For the text-containing cell, return its midpoint in [X, Y] coordinate format. 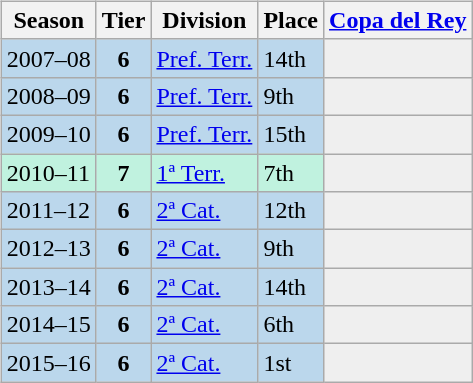
1ª Terr. [204, 173]
12th [291, 211]
2008–09 [48, 96]
2015–16 [48, 363]
Division [204, 20]
2010–11 [48, 173]
15th [291, 134]
Tier [124, 20]
Place [291, 20]
2013–14 [48, 287]
2009–10 [48, 134]
7 [124, 173]
2007–08 [48, 58]
1st [291, 363]
6th [291, 325]
Copa del Rey [398, 20]
7th [291, 173]
Season [48, 20]
2011–12 [48, 211]
2014–15 [48, 325]
2012–13 [48, 249]
